Extract the (x, y) coordinate from the center of the cell holding the provided text.  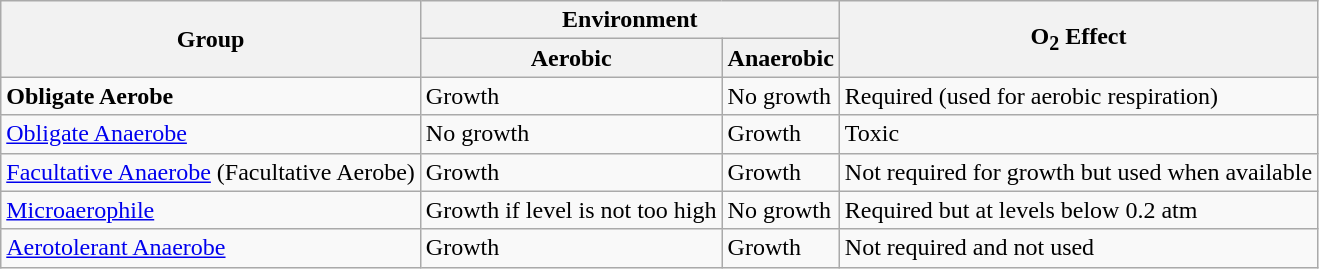
Microaerophile (211, 210)
Aerotolerant Anaerobe (211, 248)
Environment (630, 20)
Growth if level is not too high (571, 210)
Required (used for aerobic respiration) (1078, 96)
Not required and not used (1078, 248)
Required but at levels below 0.2 atm (1078, 210)
Group (211, 39)
Obligate Anaerobe (211, 134)
O2 Effect (1078, 39)
Anaerobic (780, 58)
Not required for growth but used when available (1078, 172)
Obligate Aerobe (211, 96)
Aerobic (571, 58)
Facultative Anaerobe (Facultative Aerobe) (211, 172)
Toxic (1078, 134)
